Provide the (X, Y) coordinate of the cell's center where the given text is located.  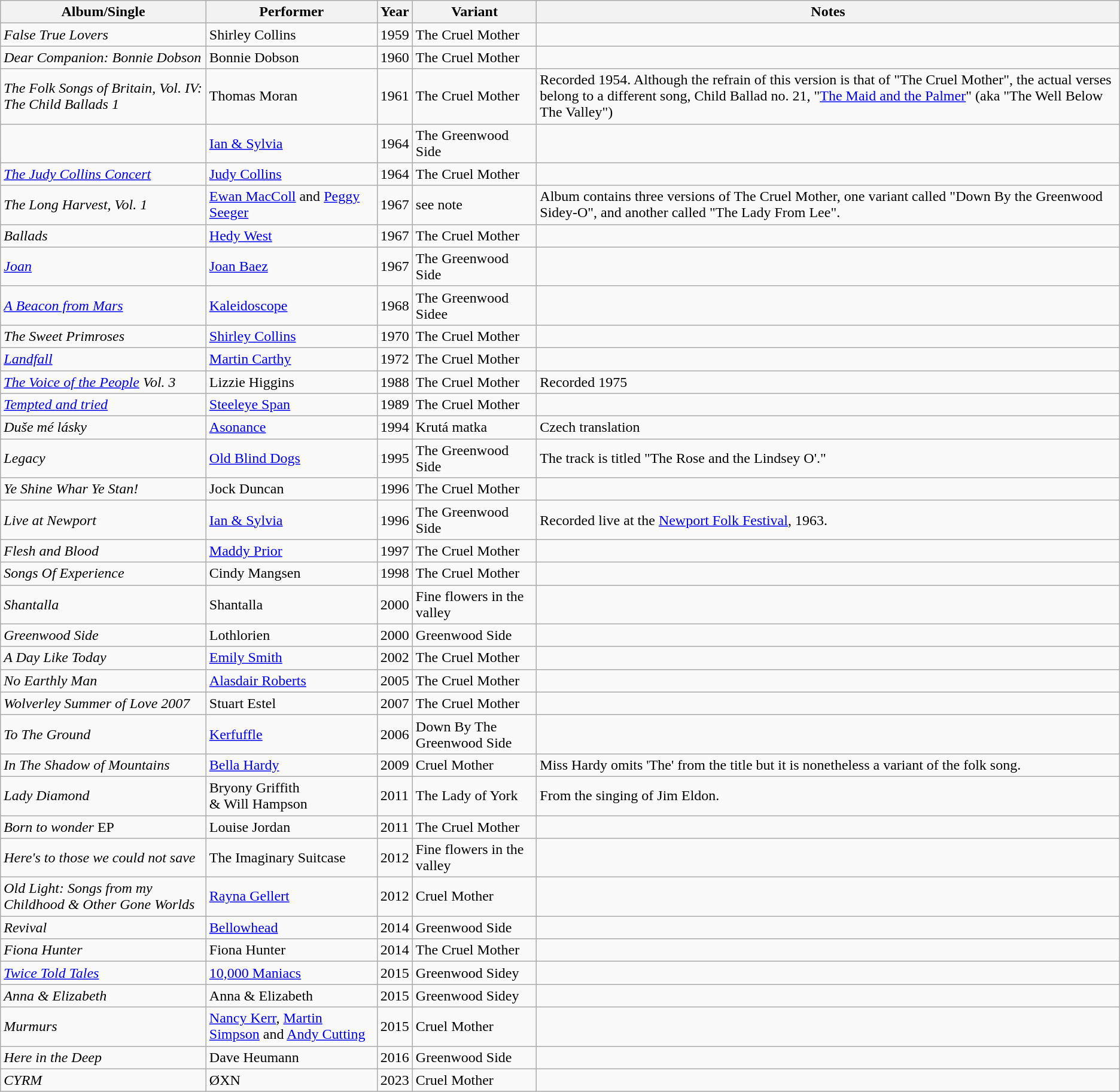
Stuart Estel (291, 703)
A Beacon from Mars (104, 305)
Old Blind Dogs (291, 458)
Year (395, 12)
1959 (395, 35)
Bella Hardy (291, 765)
False True Lovers (104, 35)
The Lady of York (474, 795)
Thomas Moran (291, 96)
Alasdair Roberts (291, 681)
2002 (395, 658)
Czech translation (828, 428)
see note (474, 205)
Dear Companion: Bonnie Dobson (104, 57)
2006 (395, 734)
Wolverley Summer of Love 2007 (104, 703)
Joan Baez (291, 267)
Performer (291, 12)
1995 (395, 458)
Asonance (291, 428)
Lady Diamond (104, 795)
Album contains three versions of The Cruel Mother, one variant called "Down By the Greenwood Sidey-O", and another called "The Lady From Lee". (828, 205)
1997 (395, 551)
Rayna Gellert (291, 897)
Recorded live at the Newport Folk Festival, 1963. (828, 520)
2023 (395, 1080)
1989 (395, 405)
The track is titled "The Rose and the Lindsey O'." (828, 458)
The Greenwood Sidee (474, 305)
The Voice of the People Vol. 3 (104, 382)
Bellowhead (291, 928)
Here in the Deep (104, 1057)
Ewan MacColl and Peggy Seeger (291, 205)
In The Shadow of Mountains (104, 765)
Hedy West (291, 236)
Dave Heumann (291, 1057)
The Folk Songs of Britain, Vol. IV: The Child Ballads 1 (104, 96)
Flesh and Blood (104, 551)
Kaleidoscope (291, 305)
Duše mé lásky (104, 428)
2009 (395, 765)
Maddy Prior (291, 551)
Live at Newport (104, 520)
2007 (395, 703)
Songs Of Experience (104, 574)
Recorded 1975 (828, 382)
Album/Single (104, 12)
1972 (395, 359)
Cindy Mangsen (291, 574)
The Judy Collins Concert (104, 174)
Legacy (104, 458)
Notes (828, 12)
Kerfuffle (291, 734)
Ballads (104, 236)
Judy Collins (291, 174)
10,000 Maniacs (291, 973)
1968 (395, 305)
Joan (104, 267)
Lizzie Higgins (291, 382)
1994 (395, 428)
CYRM (104, 1080)
To The Ground (104, 734)
The Long Harvest, Vol. 1 (104, 205)
Martin Carthy (291, 359)
Steeleye Span (291, 405)
Emily Smith (291, 658)
Miss Hardy omits 'The' from the title but it is nonetheless a variant of the folk song. (828, 765)
2016 (395, 1057)
1988 (395, 382)
Old Light: Songs from my Childhood & Other Gone Worlds (104, 897)
Ye Shine Whar Ye Stan! (104, 489)
Landfall (104, 359)
Twice Told Tales (104, 973)
1960 (395, 57)
Variant (474, 12)
1970 (395, 336)
Krutá matka (474, 428)
ØXN (291, 1080)
1961 (395, 96)
Louise Jordan (291, 827)
Revival (104, 928)
Bryony Griffith & Will Hampson (291, 795)
1998 (395, 574)
Nancy Kerr, Martin Simpson and Andy Cutting (291, 1026)
The Imaginary Suitcase (291, 858)
Tempted and tried (104, 405)
No Earthly Man (104, 681)
2005 (395, 681)
Jock Duncan (291, 489)
Born to wonder EP (104, 827)
Down By The Greenwood Side (474, 734)
The Sweet Primroses (104, 336)
A Day Like Today (104, 658)
Lothlorien (291, 635)
From the singing of Jim Eldon. (828, 795)
Bonnie Dobson (291, 57)
Here's to those we could not save (104, 858)
Murmurs (104, 1026)
